Return the [X, Y] coordinate for the center point of the cell that contains the specified text.  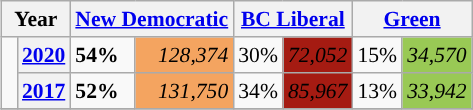
128,374 [184, 55]
15% [377, 55]
52% [102, 91]
131,750 [184, 91]
Green [412, 19]
85,967 [318, 91]
54% [102, 55]
2017 [44, 91]
72,052 [318, 55]
Year [36, 19]
BC Liberal [292, 19]
30% [258, 55]
13% [377, 91]
34% [258, 91]
33,942 [436, 91]
34,570 [436, 55]
New Democratic [152, 19]
2020 [44, 55]
